Pinpoint the cell where the given text exists, returning its [x, y] midpoint coordinate. 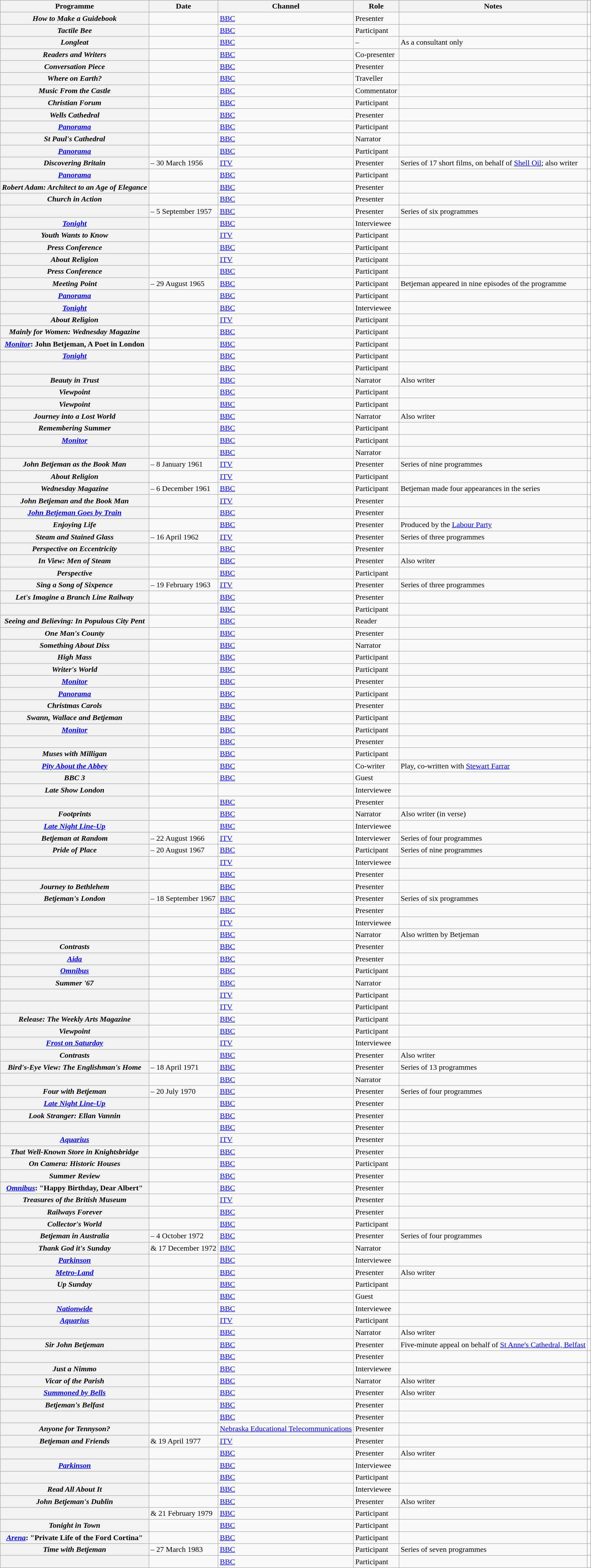
– 29 August 1965 [183, 284]
Betjeman made four appearances in the series [493, 488]
Series of 17 short films, on behalf of Shell Oil; also writer [493, 163]
Reader [376, 621]
& 19 April 1977 [183, 1441]
Enjoying Life [75, 525]
Robert Adam: Architect to an Age of Elegance [75, 187]
– 4 October 1972 [183, 1236]
Discovering Britain [75, 163]
As a consultant only [493, 42]
Traveller [376, 79]
– 22 August 1966 [183, 838]
Music From the Castle [75, 91]
Betjeman's Belfast [75, 1405]
Anyone for Tennyson? [75, 1429]
Thank God it's Sunday [75, 1248]
Betjeman and Friends [75, 1441]
Summer Review [75, 1176]
Five-minute appeal on behalf of St Anne's Cathedral, Belfast [493, 1345]
Series of 13 programmes [493, 1067]
Frost on Saturday [75, 1043]
& 17 December 1972 [183, 1248]
Let's Imagine a Branch Line Railway [75, 597]
Commentator [376, 91]
How to Make a Guidebook [75, 18]
Four with Betjeman [75, 1091]
Omnibus [75, 971]
John Betjeman Goes by Train [75, 513]
Look Stranger: Ellan Vannin [75, 1115]
St Paul's Cathedral [75, 139]
Pride of Place [75, 850]
One Man's County [75, 633]
Christmas Carols [75, 705]
Also written by Betjeman [493, 935]
John Betjeman and the Book Man [75, 500]
Betjeman in Australia [75, 1236]
Metro-Land [75, 1272]
Mainly for Women: Wednesday Magazine [75, 332]
Something About Diss [75, 645]
Nebraska Educational Telecommunications [286, 1429]
Sir John Betjeman [75, 1345]
– [376, 42]
Play, co-written with Stewart Farrar [493, 766]
Steam and Stained Glass [75, 537]
Release: The Weekly Arts Magazine [75, 1019]
Christian Forum [75, 103]
Tonight in Town [75, 1526]
Tactile Bee [75, 30]
Journey to Bethlehem [75, 886]
Swann, Wallace and Betjeman [75, 717]
Wells Cathedral [75, 115]
Interviewer [376, 838]
Seeing and Believing: In Populous City Pent [75, 621]
– 18 September 1967 [183, 898]
Meeting Point [75, 284]
Wednesday Magazine [75, 488]
Summer '67 [75, 983]
On Camera: Historic Houses [75, 1164]
& 21 February 1979 [183, 1514]
John Betjeman's Dublin [75, 1501]
Late Show London [75, 790]
Nationwide [75, 1309]
High Mass [75, 657]
Role [376, 6]
– 5 September 1957 [183, 211]
Bird's-Eye View: The Englishman's Home [75, 1067]
Read All About It [75, 1489]
– 8 January 1961 [183, 464]
Notes [493, 6]
Arena: "Private Life of the Ford Cortina" [75, 1538]
Time with Betjeman [75, 1550]
Beauty in Trust [75, 380]
– 20 July 1970 [183, 1091]
Youth Wants to Know [75, 235]
Betjeman at Random [75, 838]
Monitor: John Betjeman, A Poet in London [75, 344]
– 6 December 1961 [183, 488]
Up Sunday [75, 1284]
Perspective [75, 573]
Date [183, 6]
– 16 April 1962 [183, 537]
John Betjeman as the Book Man [75, 464]
Vicar of the Parish [75, 1381]
Treasures of the British Museum [75, 1200]
Sing a Song of Sixpence [75, 585]
Footprints [75, 814]
Remembering Summer [75, 428]
Omnibus: "Happy Birthday, Dear Albert" [75, 1188]
Betjeman appeared in nine episodes of the programme [493, 284]
– 27 March 1983 [183, 1550]
– 19 February 1963 [183, 585]
Pity About the Abbey [75, 766]
Co-writer [376, 766]
Muses with Milligan [75, 754]
Where on Earth? [75, 79]
Church in Action [75, 199]
Railways Forever [75, 1212]
Co-presenter [376, 54]
Programme [75, 6]
– 30 March 1956 [183, 163]
Just a Nimmo [75, 1369]
– 20 August 1967 [183, 850]
Aida [75, 959]
BBC 3 [75, 778]
Conversation Piece [75, 67]
Journey into a Lost World [75, 416]
Collector's World [75, 1224]
– 18 April 1971 [183, 1067]
Longleat [75, 42]
Writer's World [75, 669]
Perspective on Eccentricity [75, 549]
In View: Men of Steam [75, 561]
Summoned by Bells [75, 1393]
Produced by the Labour Party [493, 525]
Series of seven programmes [493, 1550]
Betjeman's London [75, 898]
Channel [286, 6]
Readers and Writers [75, 54]
Also writer (in verse) [493, 814]
That Well-Known Store in Knightsbridge [75, 1152]
